Provide the [X, Y] coordinate of the cell's center where the given text is located.  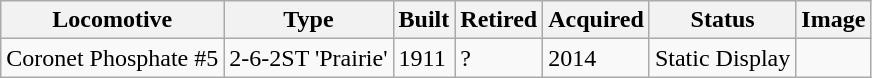
Locomotive [112, 20]
Coronet Phosphate #5 [112, 58]
Acquired [596, 20]
1911 [424, 58]
Status [722, 20]
Retired [499, 20]
2-6-2ST 'Prairie' [308, 58]
Built [424, 20]
? [499, 58]
Image [834, 20]
Type [308, 20]
2014 [596, 58]
Static Display [722, 58]
